Pinpoint the cell where the given text exists, returning its (x, y) midpoint coordinate. 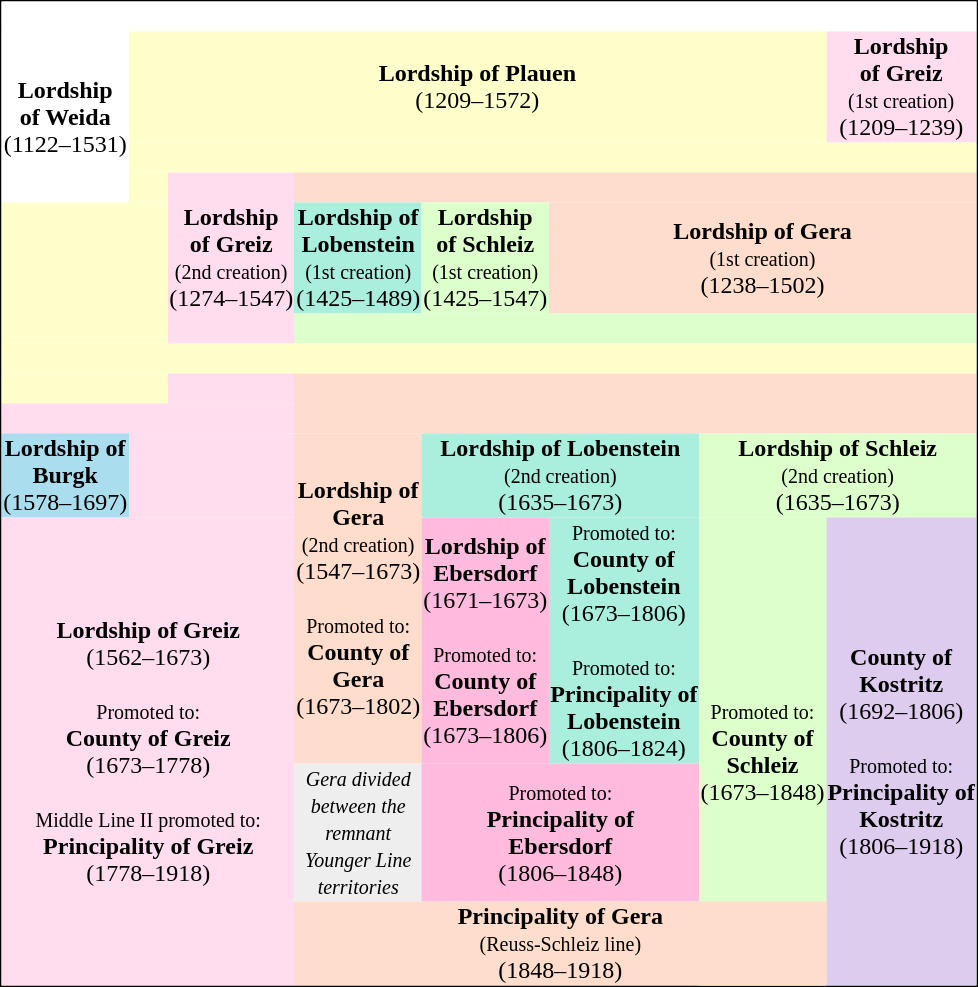
Lordship of Lobenstein(2nd creation)(1635–1673) (560, 476)
Gera dividedbetween theremnantYounger Lineterritories (358, 833)
Lordship of Greiz(1st creation)(1209–1239) (901, 88)
Lordship of Gera(1st creation)(1238–1502) (763, 258)
Lordship of Greiz(1562–1673)Promoted to:County of Greiz(1673–1778)Middle Line II promoted to:Principality of Greiz(1778–1918) (148, 752)
Principality of Gera(Reuss-Schleiz line)(1848–1918) (560, 944)
Lordship of Greiz(2nd creation)(1274–1547) (232, 258)
County of Kostritz(1692–1806)Promoted to: Principality of Kostritz(1806–1918) (901, 752)
Lordship ofGera(2nd creation)(1547–1673)Promoted to:County ofGera(1673–1802) (358, 599)
Lordship of Schleiz(1st creation)(1425–1547) (486, 258)
Lordshipof Weida(1122–1531) (66, 118)
Promoted to:Principality of Ebersdorf(1806–1848) (560, 833)
Lordship ofLobenstein(1st creation)(1425–1489) (358, 258)
Promoted to:County of Schleiz(1673–1848) (762, 752)
Lordship of Plauen(1209–1572) (478, 88)
Lordship of Schleiz(2nd creation)(1635–1673) (838, 476)
Lordship ofBurgk(1578–1697) (66, 476)
Lordship of Ebersdorf(1671–1673)Promoted to:County of Ebersdorf(1673–1806) (486, 641)
Promoted to:County ofLobenstein(1673–1806)Promoted to:Principality ofLobenstein(1806–1824) (624, 641)
